Identify which cell holds the provided text, then report its [X, Y] central coordinate. 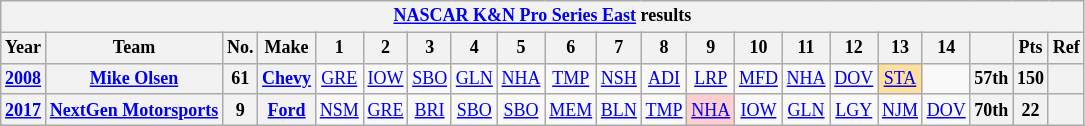
70th [992, 110]
MFD [759, 78]
2 [386, 48]
LGY [854, 110]
NSH [620, 78]
Chevy [287, 78]
4 [474, 48]
2008 [24, 78]
8 [664, 48]
BLN [620, 110]
10 [759, 48]
1 [339, 48]
Year [24, 48]
13 [900, 48]
57th [992, 78]
Mike Olsen [134, 78]
MEM [571, 110]
14 [946, 48]
22 [1031, 110]
Make [287, 48]
Ref [1066, 48]
NJM [900, 110]
6 [571, 48]
STA [900, 78]
61 [240, 78]
2017 [24, 110]
ADI [664, 78]
11 [806, 48]
Pts [1031, 48]
150 [1031, 78]
NSM [339, 110]
7 [620, 48]
NASCAR K&N Pro Series East results [542, 16]
12 [854, 48]
BRI [430, 110]
NextGen Motorsports [134, 110]
No. [240, 48]
5 [521, 48]
LRP [711, 78]
Team [134, 48]
Ford [287, 110]
3 [430, 48]
